Output the [x, y] coordinate of the center of the cell containing the given text.  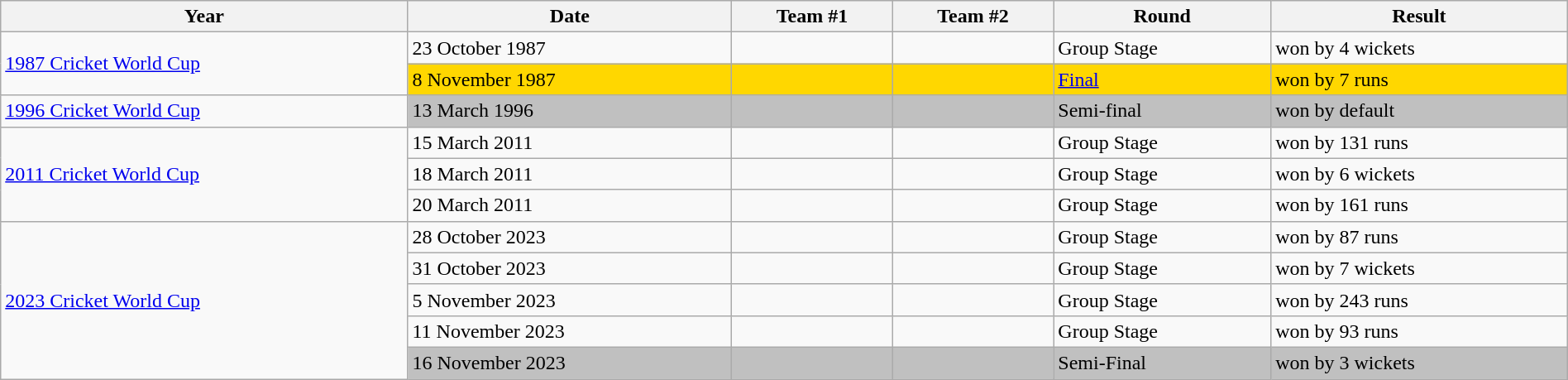
won by 161 runs [1419, 205]
13 March 1996 [570, 111]
won by default [1419, 111]
Semi-final [1163, 111]
Team #1 [812, 17]
Year [204, 17]
18 March 2011 [570, 174]
won by 4 wickets [1419, 48]
11 November 2023 [570, 331]
Team #2 [973, 17]
Semi-Final [1163, 363]
won by 131 runs [1419, 142]
2011 Cricket World Cup [204, 174]
Date [570, 17]
8 November 1987 [570, 79]
won by 6 wickets [1419, 174]
1987 Cricket World Cup [204, 64]
20 March 2011 [570, 205]
16 November 2023 [570, 363]
won by 87 runs [1419, 237]
28 October 2023 [570, 237]
won by 243 runs [1419, 300]
Result [1419, 17]
won by 3 wickets [1419, 363]
Round [1163, 17]
1996 Cricket World Cup [204, 111]
5 November 2023 [570, 300]
won by 93 runs [1419, 331]
15 March 2011 [570, 142]
31 October 2023 [570, 268]
2023 Cricket World Cup [204, 300]
won by 7 wickets [1419, 268]
23 October 1987 [570, 48]
Final [1163, 79]
won by 7 runs [1419, 79]
